Locate the cell with the specified text and output its (x, y) center coordinate. 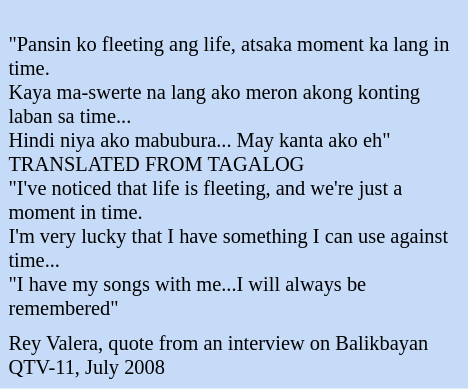
Rey Valera, quote from an interview on Balikbayan QTV-11, July 2008 (234, 356)
